From the cell containing the given text, extract its center point as (X, Y) coordinate. 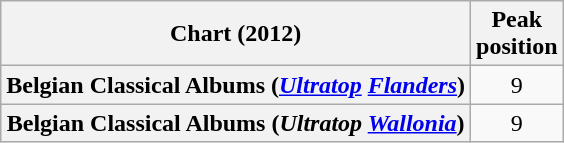
Belgian Classical Albums (Ultratop Flanders) (236, 85)
Chart (2012) (236, 34)
Peak position (517, 34)
Belgian Classical Albums (Ultratop Wallonia) (236, 123)
